From the cell containing the given text, extract its center point as (x, y) coordinate. 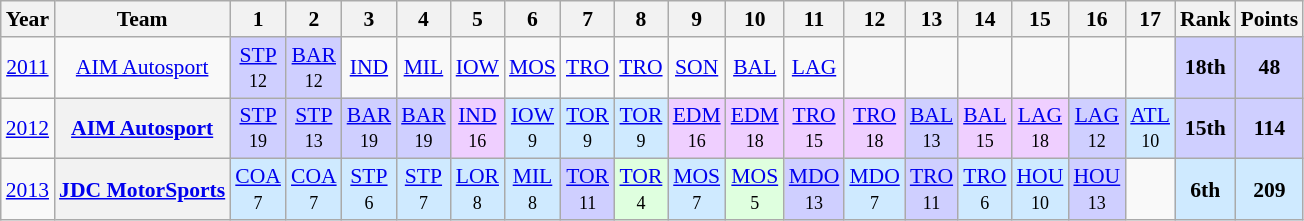
IND (370, 68)
MDO13 (814, 190)
LOR8 (478, 190)
IND16 (478, 128)
BAR12 (314, 68)
LAG18 (1040, 128)
BAL13 (932, 128)
11 (814, 19)
STP13 (314, 128)
4 (424, 19)
LAG12 (1096, 128)
MOS5 (755, 190)
15 (1040, 19)
MIL (424, 68)
SON (697, 68)
2012 (28, 128)
STP19 (258, 128)
Year (28, 19)
114 (1270, 128)
MOS (532, 68)
TRO11 (932, 190)
TOR11 (588, 190)
18th (1206, 68)
IOW9 (532, 128)
Rank (1206, 19)
2 (314, 19)
EDM18 (755, 128)
16 (1096, 19)
12 (874, 19)
MDO7 (874, 190)
ATL10 (1150, 128)
STP6 (370, 190)
IOW (478, 68)
2011 (28, 68)
9 (697, 19)
TRO18 (874, 128)
HOU13 (1096, 190)
STP12 (258, 68)
TOR4 (640, 190)
17 (1150, 19)
Points (1270, 19)
14 (984, 19)
48 (1270, 68)
STP7 (424, 190)
TRO15 (814, 128)
1 (258, 19)
MOS7 (697, 190)
6 (532, 19)
Team (142, 19)
EDM16 (697, 128)
TRO6 (984, 190)
6th (1206, 190)
10 (755, 19)
BAL15 (984, 128)
7 (588, 19)
5 (478, 19)
209 (1270, 190)
MIL8 (532, 190)
8 (640, 19)
3 (370, 19)
15th (1206, 128)
JDC MotorSports (142, 190)
LAG (814, 68)
HOU10 (1040, 190)
BAL (755, 68)
2013 (28, 190)
13 (932, 19)
